Determine the (x, y) coordinate at the center of the cell enclosing the given text.  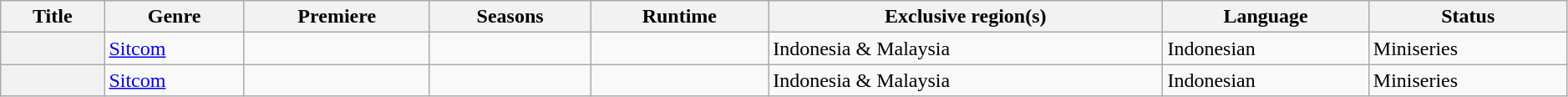
Title (53, 17)
Seasons (510, 17)
Language (1266, 17)
Premiere (337, 17)
Exclusive region(s) (966, 17)
Runtime (680, 17)
Genre (174, 17)
Status (1468, 17)
